Determine the [x, y] coordinate at the center of the cell enclosing the given text.  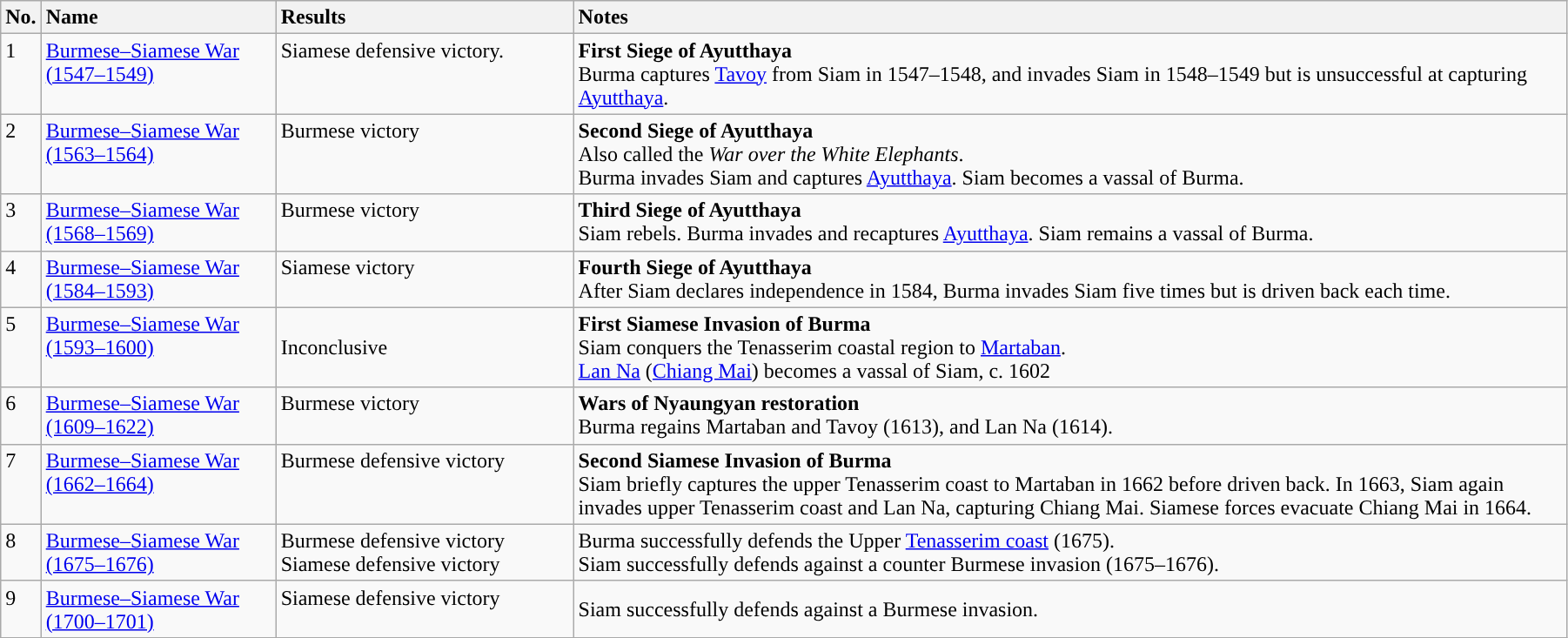
5 [21, 347]
Burmese–Siamese War (1584–1593) [158, 279]
Burmese–Siamese War (1675–1676) [158, 552]
Burmese–Siamese War (1662–1664) [158, 484]
Siamese defensive victory [425, 609]
Burmese defensive victory [425, 484]
First Siege of AyutthayaBurma captures Tavoy from Siam in 1547–1548, and invades Siam in 1548–1549 but is unsuccessful at capturing Ayutthaya. [1070, 74]
Wars of Nyaungyan restoration Burma regains Martaban and Tavoy (1613), and Lan Na (1614). [1070, 416]
Inconclusive [425, 347]
Siamese defensive victory. [425, 74]
Burmese–Siamese War (1547–1549) [158, 74]
6 [21, 416]
Results [425, 17]
Burmese–Siamese War (1700–1701) [158, 609]
Burmese–Siamese War (1563–1564) [158, 154]
2 [21, 154]
Fourth Siege of AyutthayaAfter Siam declares independence in 1584, Burma invades Siam five times but is driven back each time. [1070, 279]
7 [21, 484]
Burmese–Siamese War (1609–1622) [158, 416]
3 [21, 223]
8 [21, 552]
4 [21, 279]
Name [158, 17]
First Siamese Invasion of BurmaSiam conquers the Tenasserim coastal region to Martaban.Lan Na (Chiang Mai) becomes a vassal of Siam, c. 1602 [1070, 347]
Notes [1070, 17]
Second Siege of AyutthayaAlso called the War over the White Elephants.Burma invades Siam and captures Ayutthaya. Siam becomes a vassal of Burma. [1070, 154]
Burmese defensive victorySiamese defensive victory [425, 552]
1 [21, 74]
No. [21, 17]
Siam successfully defends against a Burmese invasion. [1070, 609]
Siamese victory [425, 279]
Third Siege of AyutthayaSiam rebels. Burma invades and recaptures Ayutthaya. Siam remains a vassal of Burma. [1070, 223]
Burma successfully defends the Upper Tenasserim coast (1675).Siam successfully defends against a counter Burmese invasion (1675–1676). [1070, 552]
Burmese–Siamese War (1593–1600) [158, 347]
Burmese–Siamese War (1568–1569) [158, 223]
9 [21, 609]
